From the cell containing the given text, extract its center point as (X, Y) coordinate. 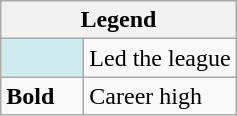
Bold (42, 96)
Led the league (160, 58)
Career high (160, 96)
Legend (118, 20)
